Return the [X, Y] coordinate for the center point of the cell that contains the specified text.  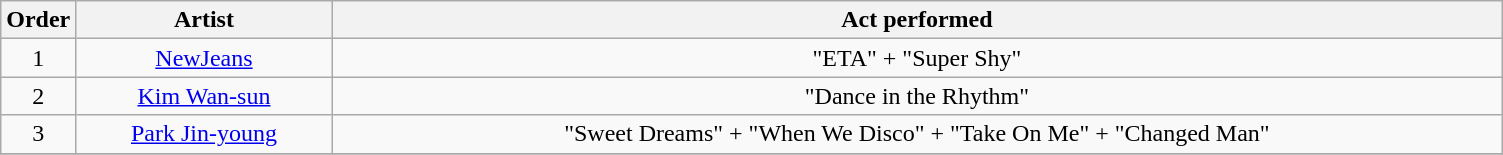
Order [38, 20]
Park Jin-young [204, 134]
"ETA" + "Super Shy" [917, 58]
3 [38, 134]
2 [38, 96]
NewJeans [204, 58]
Artist [204, 20]
Act performed [917, 20]
"Dance in the Rhythm" [917, 96]
"Sweet Dreams" + "When We Disco" + "Take On Me" + "Changed Man" [917, 134]
1 [38, 58]
Kim Wan-sun [204, 96]
